From the cell containing the given text, extract its center point as (X, Y) coordinate. 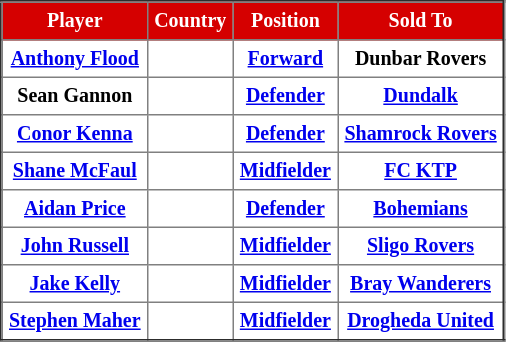
Aidan Price (75, 209)
Bray Wanderers (422, 284)
Stephen Maher (75, 321)
Sligo Rovers (422, 246)
Shane McFaul (75, 171)
Dunbar Rovers (422, 59)
Position (286, 21)
John Russell (75, 246)
Forward (286, 59)
Sold To (422, 21)
Drogheda United (422, 321)
Bohemians (422, 209)
Player (75, 21)
Sean Gannon (75, 96)
Dundalk (422, 96)
Country (190, 21)
Conor Kenna (75, 134)
Jake Kelly (75, 284)
Shamrock Rovers (422, 134)
Anthony Flood (75, 59)
FC KTP (422, 171)
